Detect which cell encompasses the target text, then output its (X, Y) center coordinate. 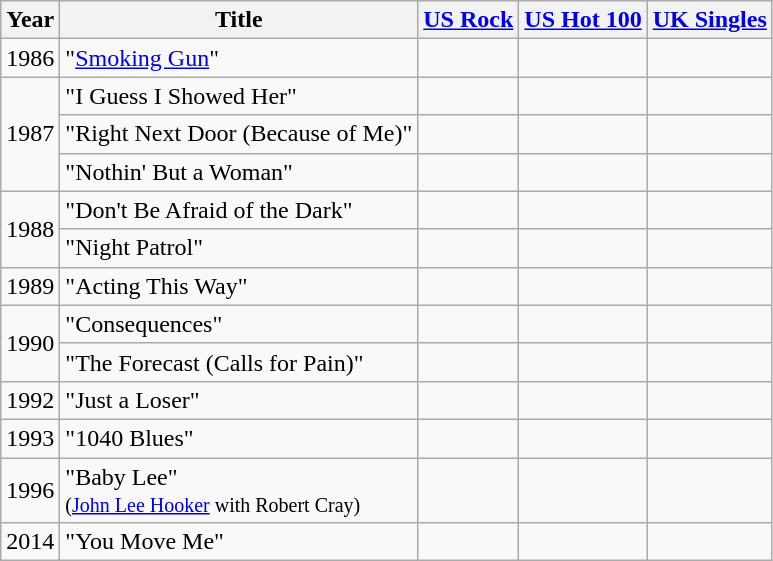
"Don't Be Afraid of the Dark" (239, 210)
US Rock (468, 20)
Title (239, 20)
"Just a Loser" (239, 400)
"Right Next Door (Because of Me)" (239, 134)
Year (30, 20)
1987 (30, 134)
UK Singles (710, 20)
1989 (30, 286)
"Nothin' But a Woman" (239, 172)
1990 (30, 343)
"Smoking Gun" (239, 58)
1986 (30, 58)
"The Forecast (Calls for Pain)" (239, 362)
"1040 Blues" (239, 438)
1988 (30, 229)
"I Guess I Showed Her" (239, 96)
2014 (30, 542)
"Consequences" (239, 324)
"Baby Lee"(John Lee Hooker with Robert Cray) (239, 490)
1993 (30, 438)
US Hot 100 (583, 20)
1996 (30, 490)
"Night Patrol" (239, 248)
1992 (30, 400)
"You Move Me" (239, 542)
"Acting This Way" (239, 286)
